Extract the [x, y] coordinate from the center of the cell holding the provided text.  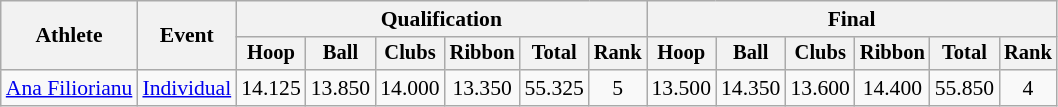
5 [618, 88]
55.850 [964, 88]
14.125 [270, 88]
Event [186, 36]
Individual [186, 88]
13.600 [820, 88]
14.350 [750, 88]
Final [851, 19]
4 [1028, 88]
14.400 [892, 88]
Ana Filiorianu [70, 88]
13.500 [680, 88]
55.325 [554, 88]
13.350 [482, 88]
14.000 [410, 88]
Athlete [70, 36]
13.850 [340, 88]
Qualification [441, 19]
